Output the [X, Y] coordinate of the center of the cell containing the given text.  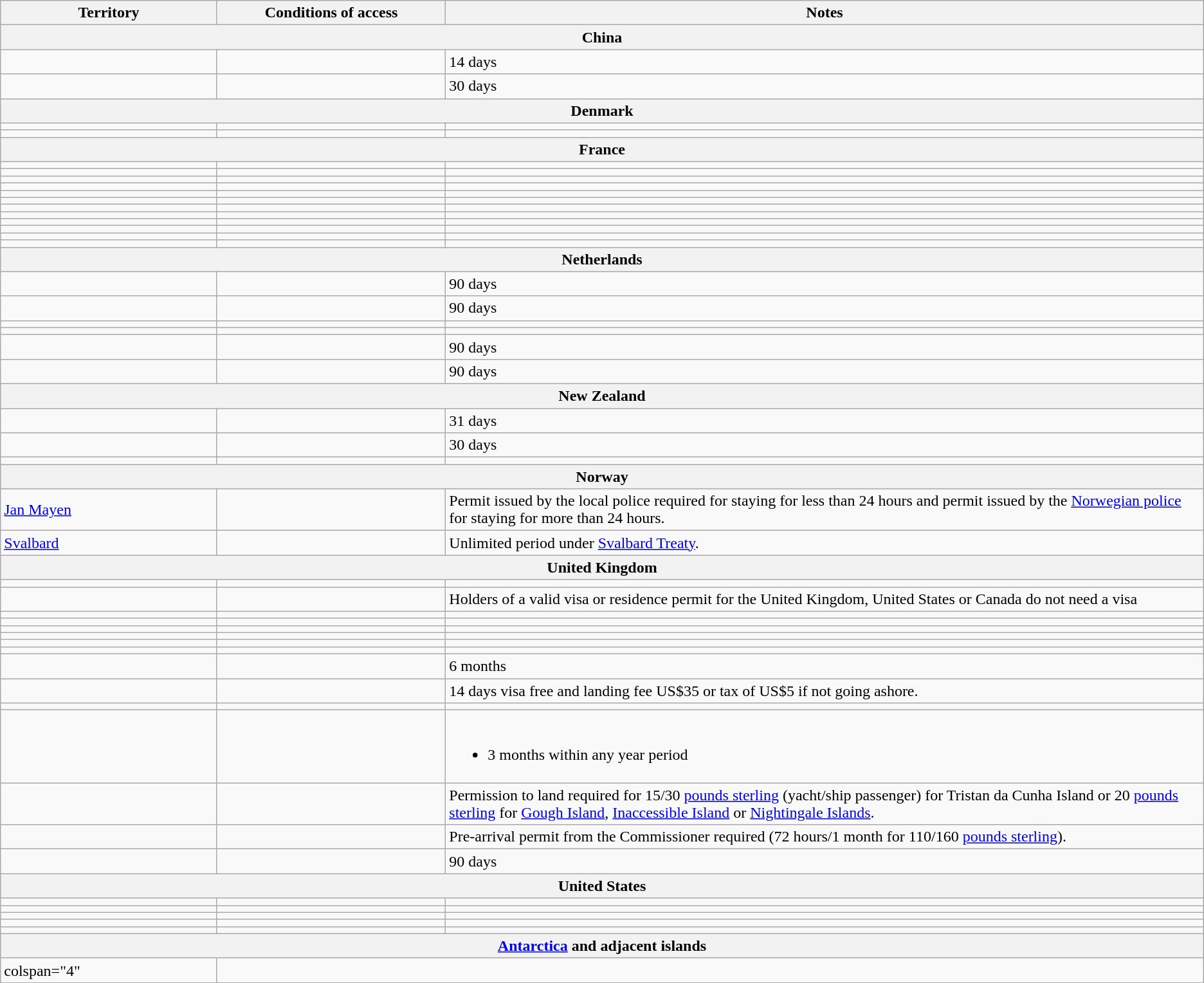
14 days visa free and landing fee US$35 or tax of US$5 if not going ashore. [825, 690]
3 months within any year period [825, 746]
Antarctica and adjacent islands [602, 946]
United Kingdom [602, 567]
Holders of a valid visa or residence permit for the United Kingdom, United States or Canada do not need a visa [825, 599]
colspan="4" [109, 970]
Territory [109, 13]
Notes [825, 13]
New Zealand [602, 396]
Netherlands [602, 259]
China [602, 37]
Jan Mayen [109, 510]
Unlimited period under Svalbard Treaty. [825, 543]
Denmark [602, 111]
Svalbard [109, 543]
Conditions of access [331, 13]
Pre-arrival permit from the Commissioner required (72 hours/1 month for 110/160 pounds sterling). [825, 837]
Norway [602, 477]
14 days [825, 62]
6 months [825, 666]
United States [602, 886]
France [602, 149]
31 days [825, 420]
